Scan for the cell matching the given text and deliver its [x, y] coordinate at center. 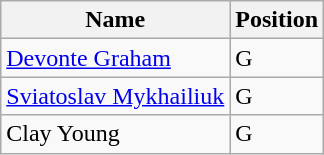
Position [277, 20]
Clay Young [116, 134]
Sviatoslav Mykhailiuk [116, 96]
Name [116, 20]
Devonte Graham [116, 58]
